Return the [x, y] coordinate for the center point of the cell that contains the specified text.  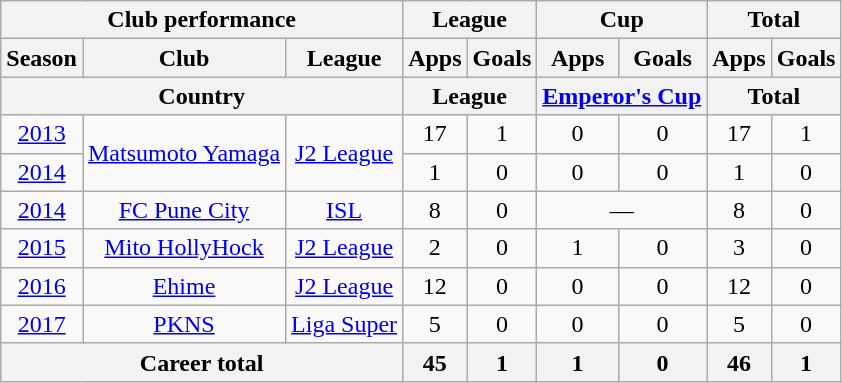
3 [739, 248]
2017 [42, 324]
Mito HollyHock [184, 248]
ISL [344, 210]
Liga Super [344, 324]
2015 [42, 248]
2013 [42, 134]
2016 [42, 286]
Country [202, 96]
Club [184, 58]
FC Pune City [184, 210]
Matsumoto Yamaga [184, 153]
Cup [622, 20]
Season [42, 58]
45 [435, 362]
46 [739, 362]
2 [435, 248]
Career total [202, 362]
Club performance [202, 20]
PKNS [184, 324]
Ehime [184, 286]
— [622, 210]
Emperor's Cup [622, 96]
